Determine the [X, Y] coordinate at the center of the cell enclosing the given text.  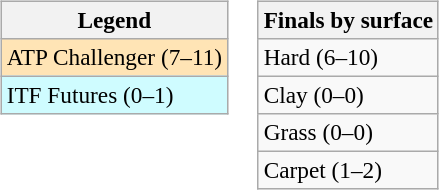
ATP Challenger (7–11) [114, 57]
Grass (0–0) [348, 133]
Hard (6–10) [348, 57]
Carpet (1–2) [348, 171]
ITF Futures (0–1) [114, 95]
Legend [114, 20]
Clay (0–0) [348, 95]
Finals by surface [348, 20]
